Scan for the cell matching the given text and deliver its [X, Y] coordinate at center. 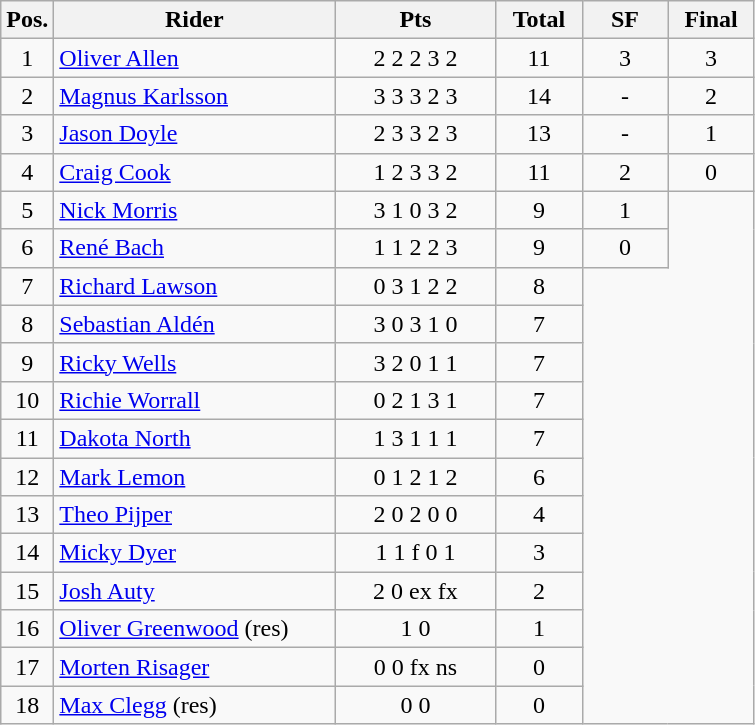
Craig Cook [194, 172]
Dakota North [194, 438]
Jason Doyle [194, 134]
12 [28, 477]
SF [625, 20]
1 1 f 0 1 [416, 553]
Sebastian Aldén [194, 324]
1 3 1 1 1 [416, 438]
0 3 1 2 2 [416, 286]
16 [28, 629]
Morten Risager [194, 667]
1 0 [416, 629]
2 0 ex fx [416, 591]
Richard Lawson [194, 286]
Mark Lemon [194, 477]
Oliver Allen [194, 58]
Rider [194, 20]
2 3 3 2 3 [416, 134]
Micky Dyer [194, 553]
2 0 2 0 0 [416, 515]
Total [539, 20]
0 0 [416, 705]
2 2 2 3 2 [416, 58]
1 2 3 3 2 [416, 172]
1 1 2 2 3 [416, 248]
0 1 2 1 2 [416, 477]
Final [711, 20]
17 [28, 667]
Richie Worrall [194, 400]
Oliver Greenwood (res) [194, 629]
Magnus Karlsson [194, 96]
3 0 3 1 0 [416, 324]
Nick Morris [194, 210]
3 1 0 3 2 [416, 210]
5 [28, 210]
10 [28, 400]
3 3 3 2 3 [416, 96]
René Bach [194, 248]
Pos. [28, 20]
0 2 1 3 1 [416, 400]
Max Clegg (res) [194, 705]
Pts [416, 20]
3 2 0 1 1 [416, 362]
0 0 fx ns [416, 667]
15 [28, 591]
18 [28, 705]
Ricky Wells [194, 362]
Theo Pijper [194, 515]
Josh Auty [194, 591]
